Output the [x, y] coordinate of the center of the cell containing the given text.  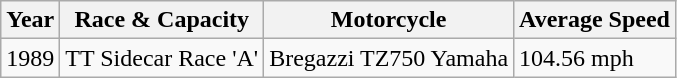
104.56 mph [595, 58]
Year [30, 20]
Bregazzi TZ750 Yamaha [389, 58]
Average Speed [595, 20]
Race & Capacity [162, 20]
Motorcycle [389, 20]
TT Sidecar Race 'A' [162, 58]
1989 [30, 58]
